For the text-containing cell, return its midpoint in (x, y) coordinate format. 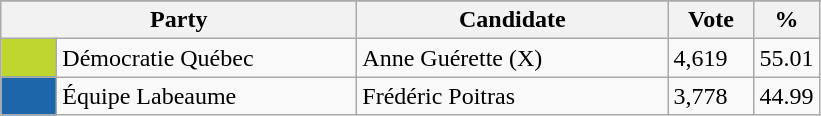
44.99 (786, 96)
3,778 (711, 96)
% (786, 20)
4,619 (711, 58)
Démocratie Québec (207, 58)
Party (179, 20)
Candidate (512, 20)
55.01 (786, 58)
Frédéric Poitras (512, 96)
Vote (711, 20)
Anne Guérette (X) (512, 58)
Équipe Labeaume (207, 96)
